For the text-containing cell, return its midpoint in [x, y] coordinate format. 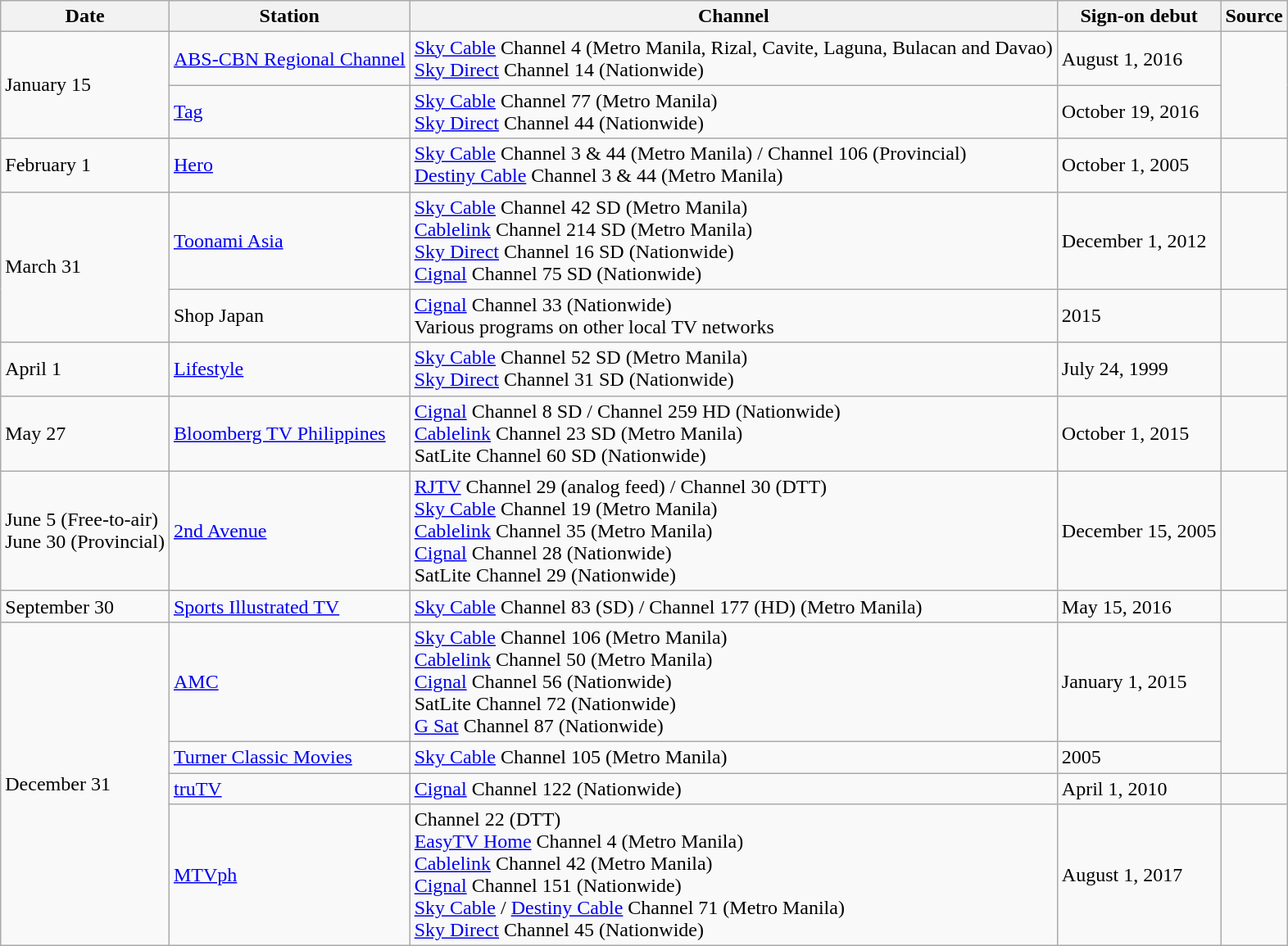
Shop Japan [289, 316]
ABS-CBN Regional Channel [289, 59]
May 15, 2016 [1139, 606]
August 1, 2017 [1139, 875]
Sky Cable Channel 42 SD (Metro Manila)Cablelink Channel 214 SD (Metro Manila)Sky Direct Channel 16 SD (Nationwide)Cignal Channel 75 SD (Nationwide) [733, 241]
Turner Classic Movies [289, 757]
Tag [289, 111]
July 24, 1999 [1139, 369]
December 1, 2012 [1139, 241]
Station [289, 16]
Sky Cable Channel 105 (Metro Manila) [733, 757]
Bloomberg TV Philippines [289, 433]
Sky Cable Channel 3 & 44 (Metro Manila) / Channel 106 (Provincial)Destiny Cable Channel 3 & 44 (Metro Manila) [733, 165]
April 1 [85, 369]
MTVph [289, 875]
September 30 [85, 606]
October 1, 2015 [1139, 433]
Cignal Channel 8 SD / Channel 259 HD (Nationwide)Cablelink Channel 23 SD (Metro Manila)SatLite Channel 60 SD (Nationwide) [733, 433]
October 19, 2016 [1139, 111]
Cignal Channel 33 (Nationwide)Various programs on other local TV networks [733, 316]
October 1, 2005 [1139, 165]
Toonami Asia [289, 241]
January 15 [85, 85]
December 15, 2005 [1139, 531]
truTV [289, 789]
December 31 [85, 783]
Sky Cable Channel 83 (SD) / Channel 177 (HD) (Metro Manila) [733, 606]
January 1, 2015 [1139, 681]
Sign-on debut [1139, 16]
Sports Illustrated TV [289, 606]
Source [1254, 16]
Sky Cable Channel 52 SD (Metro Manila)Sky Direct Channel 31 SD (Nationwide) [733, 369]
Lifestyle [289, 369]
May 27 [85, 433]
Sky Cable Channel 77 (Metro Manila)Sky Direct Channel 44 (Nationwide) [733, 111]
April 1, 2010 [1139, 789]
2005 [1139, 757]
March 31 [85, 267]
June 5 (Free-to-air) June 30 (Provincial) [85, 531]
2nd Avenue [289, 531]
Channel [733, 16]
Date [85, 16]
Sky Cable Channel 4 (Metro Manila, Rizal, Cavite, Laguna, Bulacan and Davao)Sky Direct Channel 14 (Nationwide) [733, 59]
Cignal Channel 122 (Nationwide) [733, 789]
AMC [289, 681]
Hero [289, 165]
2015 [1139, 316]
February 1 [85, 165]
August 1, 2016 [1139, 59]
